Capture the cell that displays the provided text and extract its (x, y) central coordinate. 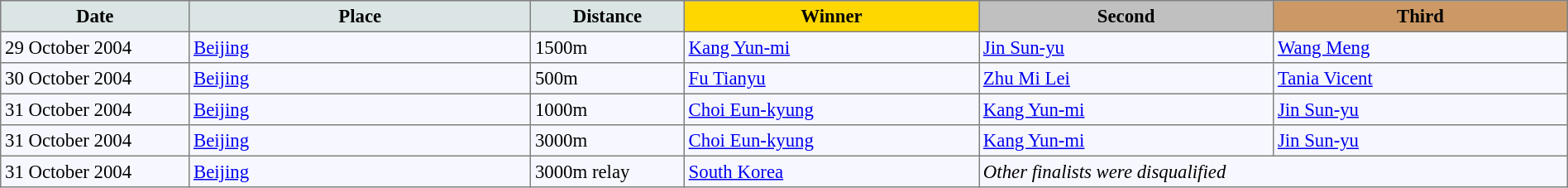
Tania Vicent (1421, 79)
29 October 2004 (95, 47)
South Korea (831, 171)
Winner (831, 17)
Place (361, 17)
1000m (608, 109)
Date (95, 17)
1500m (608, 47)
30 October 2004 (95, 79)
3000m (608, 141)
Fu Tianyu (831, 79)
Second (1126, 17)
Third (1421, 17)
Zhu Mi Lei (1126, 79)
Other finalists were disqualified (1274, 171)
Wang Meng (1421, 47)
3000m relay (608, 171)
Distance (608, 17)
500m (608, 79)
